From the cell containing the given text, extract its center point as [x, y] coordinate. 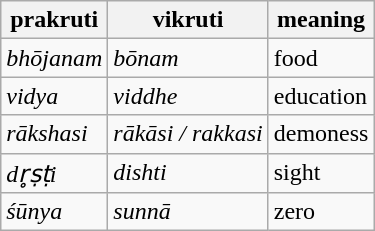
food [321, 58]
dr̥ṣṭi [54, 173]
viddhe [188, 96]
vidya [54, 96]
zero [321, 212]
meaning [321, 20]
rākāsi / rakkasi [188, 134]
śūnya [54, 212]
prakruti [54, 20]
education [321, 96]
vikruti [188, 20]
sunnā [188, 212]
sight [321, 173]
dishti [188, 173]
bōnam [188, 58]
rākshasi [54, 134]
demoness [321, 134]
bhōjanam [54, 58]
